Scan for the cell matching the given text and deliver its [X, Y] coordinate at center. 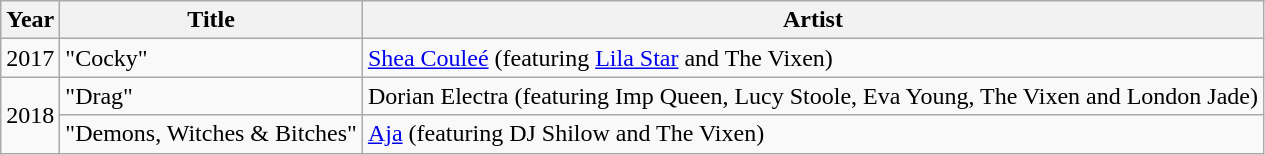
Aja (featuring DJ Shilow and The Vixen) [812, 134]
2017 [30, 58]
Artist [812, 20]
2018 [30, 115]
Title [212, 20]
Dorian Electra (featuring Imp Queen, Lucy Stoole, Eva Young, The Vixen and London Jade) [812, 96]
"Cocky" [212, 58]
Shea Couleé (featuring Lila Star and The Vixen) [812, 58]
"Drag" [212, 96]
"Demons, Witches & Bitches" [212, 134]
Year [30, 20]
